Detect which cell encompasses the target text, then output its [x, y] center coordinate. 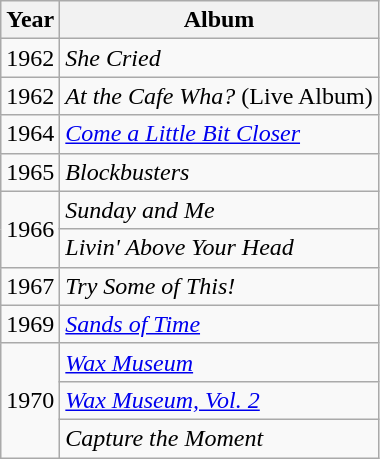
Album [219, 20]
1969 [30, 324]
Wax Museum, Vol. 2 [219, 400]
1970 [30, 400]
Year [30, 20]
Sunday and Me [219, 210]
Sands of Time [219, 324]
Come a Little Bit Closer [219, 134]
1966 [30, 229]
She Cried [219, 58]
Capture the Moment [219, 438]
At the Cafe Wha? (Live Album) [219, 96]
Blockbusters [219, 172]
1967 [30, 286]
Wax Museum [219, 362]
Livin' Above Your Head [219, 248]
Try Some of This! [219, 286]
1964 [30, 134]
1965 [30, 172]
